From the cell containing the given text, extract its center point as [x, y] coordinate. 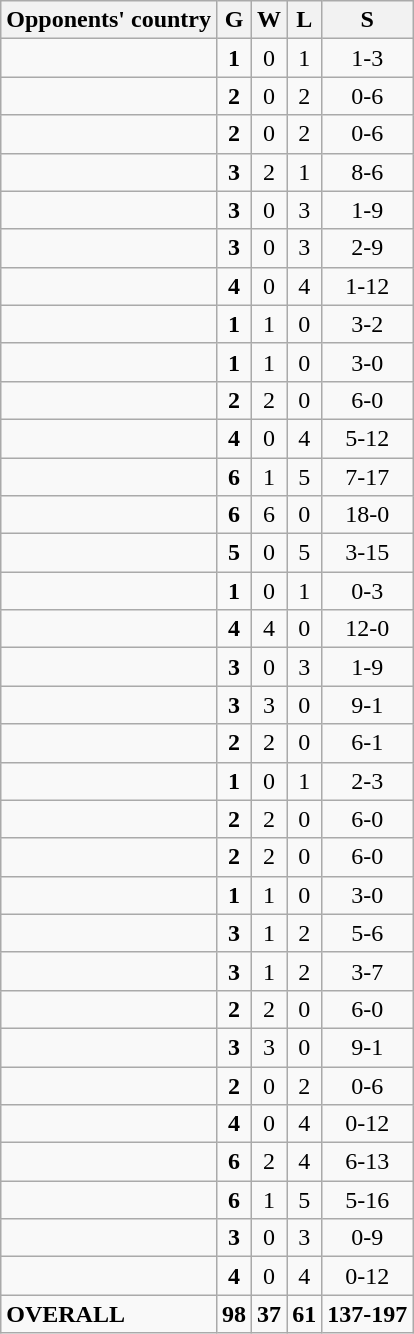
3-7 [368, 971]
0-3 [368, 591]
W [270, 20]
0-9 [368, 1238]
12-0 [368, 629]
1-3 [368, 58]
OVERALL [109, 1314]
6-1 [368, 743]
6-13 [368, 1162]
5-6 [368, 933]
3-2 [368, 324]
2-9 [368, 248]
37 [270, 1314]
5-12 [368, 438]
137-197 [368, 1314]
L [304, 20]
5-16 [368, 1200]
G [234, 20]
8-6 [368, 172]
Opponents' country [109, 20]
S [368, 20]
1-12 [368, 286]
2-3 [368, 781]
7-17 [368, 477]
18-0 [368, 515]
61 [304, 1314]
98 [234, 1314]
3-15 [368, 553]
